Identify which cell holds the provided text, then report its (X, Y) central coordinate. 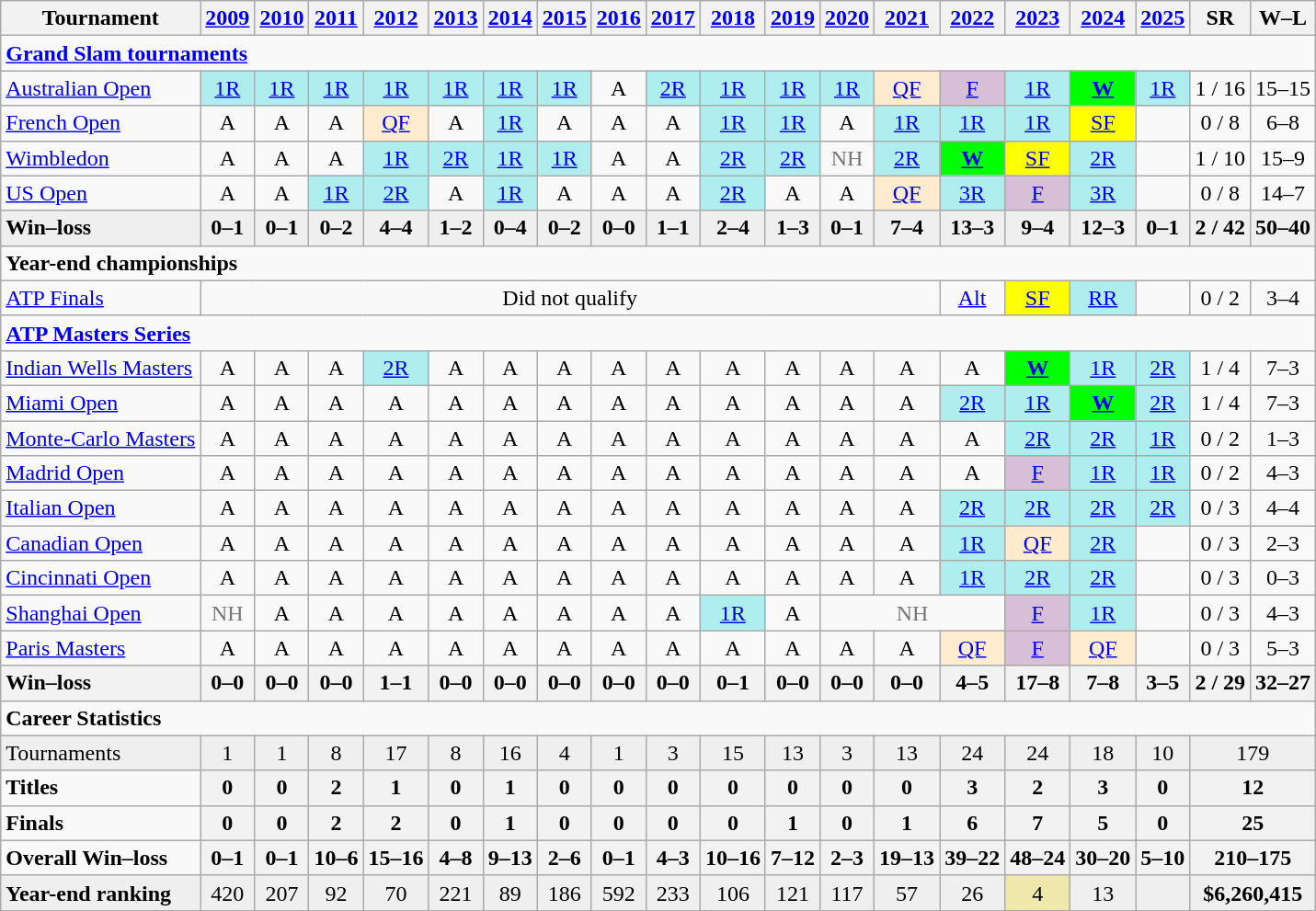
106 (732, 893)
10–6 (337, 858)
15–16 (395, 858)
W–L (1284, 18)
2022 (973, 18)
13–3 (973, 228)
Miami Open (101, 403)
Wimbledon (101, 158)
Canadian Open (101, 543)
Tournament (101, 18)
1–2 (456, 228)
2020 (846, 18)
French Open (101, 123)
3–5 (1162, 683)
3–4 (1284, 298)
15–15 (1284, 88)
2023 (1037, 18)
Year-end ranking (101, 893)
12–3 (1104, 228)
2015 (565, 18)
7 (1037, 823)
19–13 (907, 858)
1 / 10 (1220, 158)
2 / 29 (1220, 683)
26 (973, 893)
10–16 (732, 858)
89 (509, 893)
$6,260,415 (1253, 893)
9–13 (509, 858)
70 (395, 893)
1 / 16 (1220, 88)
6–8 (1284, 123)
121 (793, 893)
2013 (456, 18)
2012 (395, 18)
Madrid Open (101, 473)
15 (732, 753)
7–4 (907, 228)
ATP Finals (101, 298)
57 (907, 893)
Finals (101, 823)
Australian Open (101, 88)
207 (281, 893)
10 (1162, 753)
179 (1253, 753)
2021 (907, 18)
0–3 (1284, 578)
18 (1104, 753)
2–6 (565, 858)
Titles (101, 788)
2010 (281, 18)
2016 (618, 18)
16 (509, 753)
32–27 (1284, 683)
Grand Slam tournaments (658, 53)
Indian Wells Masters (101, 368)
12 (1253, 788)
2–4 (732, 228)
15–9 (1284, 158)
Monte-Carlo Masters (101, 438)
Shanghai Open (101, 613)
7–8 (1104, 683)
Paris Masters (101, 648)
2017 (673, 18)
48–24 (1037, 858)
17 (395, 753)
Cincinnati Open (101, 578)
ATP Masters Series (658, 333)
210–175 (1253, 858)
2014 (509, 18)
420 (228, 893)
7–12 (793, 858)
Alt (973, 298)
SR (1220, 18)
2 / 42 (1220, 228)
Year-end championships (658, 263)
5–10 (1162, 858)
92 (337, 893)
Overall Win–loss (101, 858)
2018 (732, 18)
39–22 (973, 858)
4–8 (456, 858)
592 (618, 893)
2009 (228, 18)
30–20 (1104, 858)
2025 (1162, 18)
233 (673, 893)
14–7 (1284, 193)
17–8 (1037, 683)
221 (456, 893)
0–4 (509, 228)
117 (846, 893)
186 (565, 893)
4–5 (973, 683)
2011 (337, 18)
2024 (1104, 18)
Italian Open (101, 508)
US Open (101, 193)
RR (1104, 298)
Career Statistics (658, 718)
2019 (793, 18)
50–40 (1284, 228)
6 (973, 823)
Did not qualify (570, 298)
9–4 (1037, 228)
5 (1104, 823)
Tournaments (101, 753)
5–3 (1284, 648)
25 (1253, 823)
